Capture the cell that displays the provided text and extract its [X, Y] central coordinate. 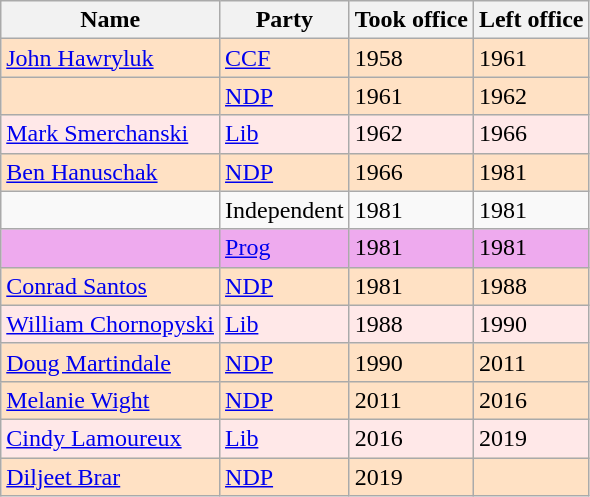
Left office [531, 20]
Took office [411, 20]
Prog [285, 248]
Party [285, 20]
John Hawryluk [110, 58]
Diljeet Brar [110, 477]
Doug Martindale [110, 362]
William Chornopyski [110, 324]
Cindy Lamoureux [110, 438]
Conrad Santos [110, 286]
CCF [285, 58]
Independent [285, 210]
Name [110, 20]
Melanie Wight [110, 400]
Ben Hanuschak [110, 172]
1958 [411, 58]
Mark Smerchanski [110, 134]
